For the text-containing cell, return its midpoint in (X, Y) coordinate format. 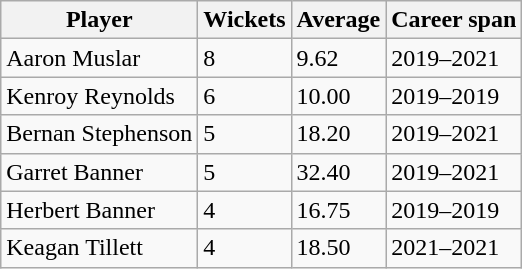
Career span (454, 20)
Average (338, 20)
Aaron Muslar (100, 58)
9.62 (338, 58)
16.75 (338, 210)
Herbert Banner (100, 210)
Player (100, 20)
8 (244, 58)
18.20 (338, 134)
32.40 (338, 172)
10.00 (338, 96)
18.50 (338, 248)
2021–2021 (454, 248)
Wickets (244, 20)
Garret Banner (100, 172)
Kenroy Reynolds (100, 96)
Keagan Tillett (100, 248)
6 (244, 96)
Bernan Stephenson (100, 134)
